Find where the given text appears and provide that cell's center as [X, Y] coordinate. 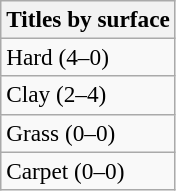
Carpet (0–0) [88, 170]
Grass (0–0) [88, 133]
Titles by surface [88, 19]
Hard (4–0) [88, 57]
Clay (2–4) [88, 95]
